Pinpoint the cell where the given text exists, returning its [X, Y] midpoint coordinate. 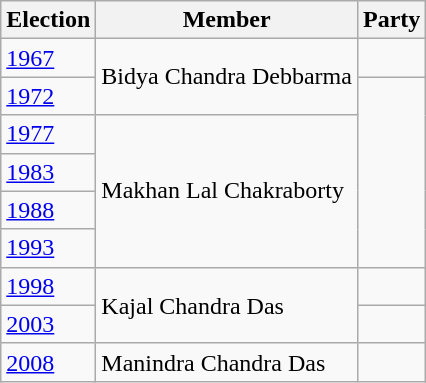
1988 [48, 210]
2008 [48, 362]
Party [391, 20]
1972 [48, 96]
Bidya Chandra Debbarma [227, 77]
1998 [48, 286]
Manindra Chandra Das [227, 362]
2003 [48, 324]
Election [48, 20]
Kajal Chandra Das [227, 305]
1993 [48, 248]
Member [227, 20]
1977 [48, 134]
1967 [48, 58]
1983 [48, 172]
Makhan Lal Chakraborty [227, 191]
